Pinpoint the cell where the given text exists, returning its (x, y) midpoint coordinate. 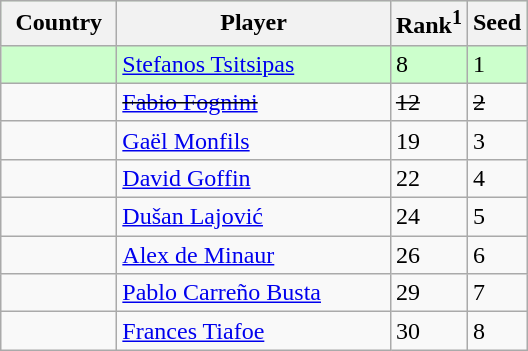
12 (428, 102)
David Goffin (254, 178)
Pablo Carreño Busta (254, 293)
Frances Tiafoe (254, 331)
7 (496, 293)
19 (428, 140)
22 (428, 178)
6 (496, 255)
Seed (496, 24)
3 (496, 140)
Gaël Monfils (254, 140)
24 (428, 217)
26 (428, 255)
4 (496, 178)
Country (59, 24)
Rank1 (428, 24)
29 (428, 293)
Alex de Minaur (254, 255)
30 (428, 331)
Fabio Fognini (254, 102)
1 (496, 64)
Dušan Lajović (254, 217)
5 (496, 217)
Stefanos Tsitsipas (254, 64)
Player (254, 24)
2 (496, 102)
